Return (x, y) of the center of cell containing provided text 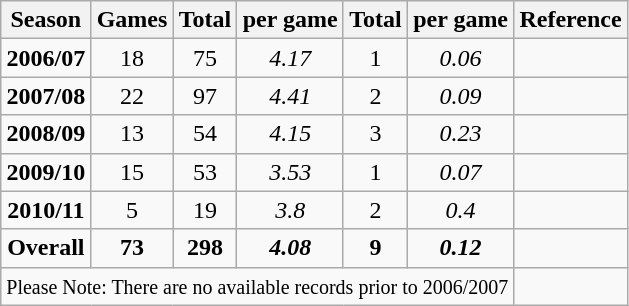
298 (205, 248)
2010/11 (46, 210)
3.8 (290, 210)
97 (205, 96)
2007/08 (46, 96)
4.08 (290, 248)
0.09 (460, 96)
4.41 (290, 96)
3.53 (290, 172)
2009/10 (46, 172)
2008/09 (46, 134)
15 (132, 172)
13 (132, 134)
0.12 (460, 248)
Please Note: There are no available records prior to 2006/2007 (258, 286)
0.23 (460, 134)
53 (205, 172)
2006/07 (46, 58)
75 (205, 58)
3 (375, 134)
5 (132, 210)
0.06 (460, 58)
18 (132, 58)
22 (132, 96)
0.4 (460, 210)
Season (46, 20)
4.15 (290, 134)
4.17 (290, 58)
9 (375, 248)
19 (205, 210)
0.07 (460, 172)
54 (205, 134)
Reference (570, 20)
73 (132, 248)
Overall (46, 248)
Games (132, 20)
